Extract the [x, y] coordinate from the center of the cell holding the provided text.  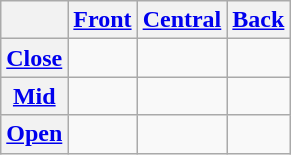
Front [102, 20]
Central [182, 20]
Open [34, 134]
Back [258, 20]
Mid [34, 96]
Close [34, 58]
